Extract the [X, Y] coordinate from the center of the cell holding the provided text.  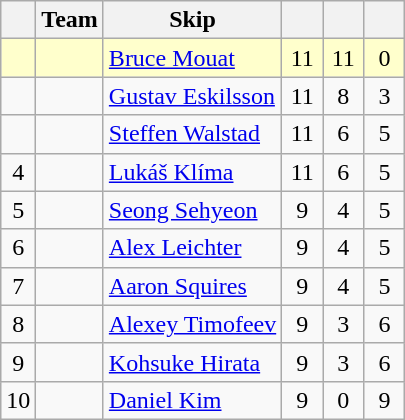
Lukáš Klíma [192, 172]
7 [18, 286]
Seong Sehyeon [192, 210]
Aaron Squires [192, 286]
Skip [192, 20]
Daniel Kim [192, 400]
Gustav Eskilsson [192, 96]
Alexey Timofeev [192, 324]
Kohsuke Hirata [192, 362]
Team [70, 20]
Alex Leichter [192, 248]
Steffen Walstad [192, 134]
Bruce Mouat [192, 58]
10 [18, 400]
